Extract the (X, Y) coordinate from the center of the cell holding the provided text.  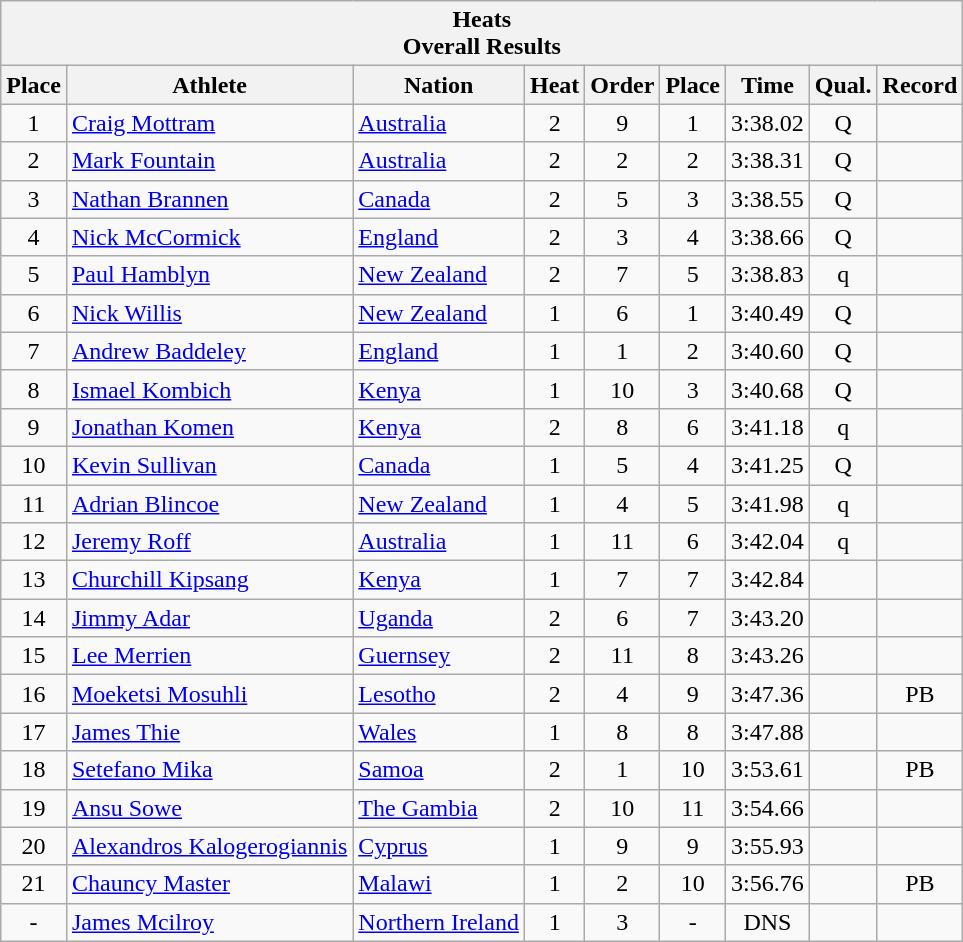
3:41.25 (768, 465)
3:40.49 (768, 313)
Time (768, 85)
Heat (554, 85)
Nick McCormick (209, 237)
Mark Fountain (209, 161)
3:42.84 (768, 580)
Kevin Sullivan (209, 465)
Cyprus (439, 846)
15 (34, 656)
James Mcilroy (209, 922)
Ansu Sowe (209, 808)
20 (34, 846)
Andrew Baddeley (209, 351)
14 (34, 618)
16 (34, 694)
Lee Merrien (209, 656)
Setefano Mika (209, 770)
3:56.76 (768, 884)
3:38.66 (768, 237)
3:38.31 (768, 161)
Nation (439, 85)
3:53.61 (768, 770)
Churchill Kipsang (209, 580)
3:41.18 (768, 427)
Malawi (439, 884)
3:38.02 (768, 123)
3:47.88 (768, 732)
Heats Overall Results (482, 34)
Guernsey (439, 656)
21 (34, 884)
Moeketsi Mosuhli (209, 694)
3:40.68 (768, 389)
3:54.66 (768, 808)
Chauncy Master (209, 884)
The Gambia (439, 808)
Lesotho (439, 694)
Athlete (209, 85)
James Thie (209, 732)
3:43.26 (768, 656)
Nathan Brannen (209, 199)
18 (34, 770)
Record (920, 85)
Jimmy Adar (209, 618)
Order (622, 85)
19 (34, 808)
Nick Willis (209, 313)
Samoa (439, 770)
3:40.60 (768, 351)
13 (34, 580)
Alexandros Kalogerogiannis (209, 846)
3:42.04 (768, 542)
Wales (439, 732)
Craig Mottram (209, 123)
3:47.36 (768, 694)
Northern Ireland (439, 922)
Uganda (439, 618)
Qual. (843, 85)
Jeremy Roff (209, 542)
Ismael Kombich (209, 389)
3:38.83 (768, 275)
Jonathan Komen (209, 427)
Adrian Blincoe (209, 503)
17 (34, 732)
DNS (768, 922)
3:38.55 (768, 199)
3:55.93 (768, 846)
12 (34, 542)
Paul Hamblyn (209, 275)
3:43.20 (768, 618)
3:41.98 (768, 503)
